Return (x, y) of the center of cell containing provided text 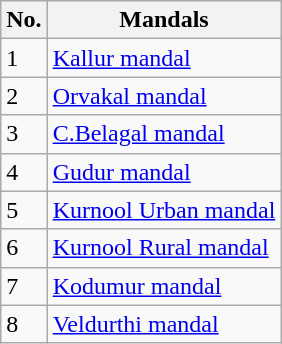
C.Belagal mandal (164, 134)
Mandals (164, 20)
Kurnool Urban mandal (164, 210)
No. (24, 20)
Veldurthi mandal (164, 324)
Orvakal mandal (164, 96)
Kodumur mandal (164, 286)
7 (24, 286)
5 (24, 210)
3 (24, 134)
Gudur mandal (164, 172)
8 (24, 324)
Kallur mandal (164, 58)
2 (24, 96)
1 (24, 58)
6 (24, 248)
4 (24, 172)
Kurnool Rural mandal (164, 248)
